Provide the [X, Y] coordinate of the cell's center where the given text is located.  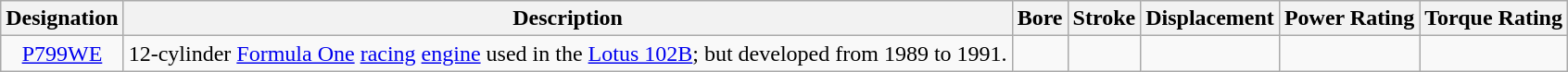
Bore [1040, 18]
Displacement [1210, 18]
Torque Rating [1494, 18]
Stroke [1105, 18]
12-cylinder Formula One racing engine used in the Lotus 102B; but developed from 1989 to 1991. [567, 54]
P799WE [62, 54]
Designation [62, 18]
Description [567, 18]
Power Rating [1349, 18]
